Identify which cell holds the provided text, then report its [x, y] central coordinate. 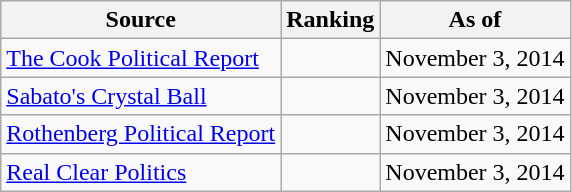
Ranking [330, 20]
Rothenberg Political Report [141, 134]
The Cook Political Report [141, 58]
Sabato's Crystal Ball [141, 96]
As of [475, 20]
Real Clear Politics [141, 172]
Source [141, 20]
